Capture the cell that displays the provided text and extract its (x, y) central coordinate. 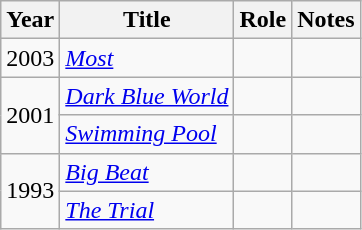
Year (30, 20)
Dark Blue World (147, 96)
Notes (326, 20)
Most (147, 58)
2003 (30, 58)
2001 (30, 115)
Title (147, 20)
Role (263, 20)
Big Beat (147, 172)
1993 (30, 191)
Swimming Pool (147, 134)
The Trial (147, 210)
